Locate the cell with the specified text and output its (x, y) center coordinate. 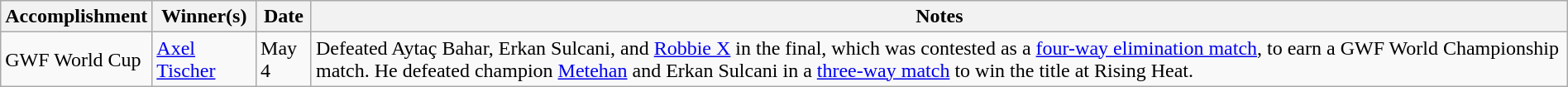
GWF World Cup (76, 60)
Winner(s) (204, 17)
Date (284, 17)
Notes (939, 17)
Accomplishment (76, 17)
May 4 (284, 60)
Axel Tischer (204, 60)
